Output the [X, Y] coordinate of the center of the cell containing the given text.  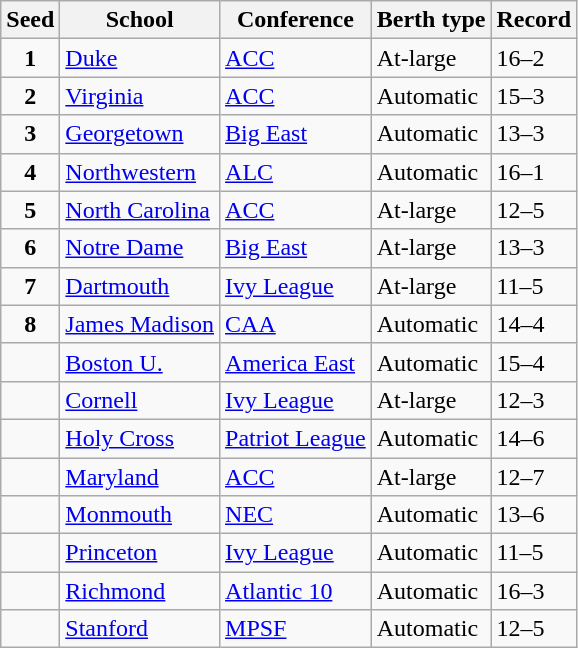
15–3 [534, 96]
MPSF [296, 629]
8 [30, 324]
16–1 [534, 172]
Richmond [140, 591]
Duke [140, 58]
16–3 [534, 591]
NEC [296, 515]
13–6 [534, 515]
4 [30, 172]
Cornell [140, 400]
Princeton [140, 553]
5 [30, 210]
Atlantic 10 [296, 591]
12–7 [534, 477]
James Madison [140, 324]
ALC [296, 172]
Seed [30, 20]
Monmouth [140, 515]
Virginia [140, 96]
Dartmouth [140, 286]
15–4 [534, 362]
CAA [296, 324]
Patriot League [296, 438]
14–4 [534, 324]
Maryland [140, 477]
14–6 [534, 438]
Holy Cross [140, 438]
Berth type [431, 20]
3 [30, 134]
16–2 [534, 58]
6 [30, 248]
1 [30, 58]
7 [30, 286]
Northwestern [140, 172]
School [140, 20]
12–3 [534, 400]
Stanford [140, 629]
Conference [296, 20]
Boston U. [140, 362]
Notre Dame [140, 248]
America East [296, 362]
North Carolina [140, 210]
Record [534, 20]
2 [30, 96]
Georgetown [140, 134]
